Return the (X, Y) coordinate for the center point of the cell that contains the specified text.  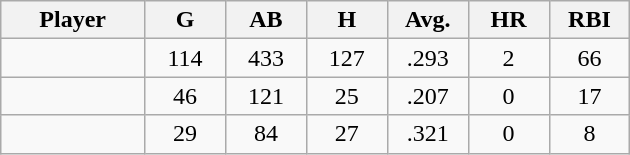
66 (590, 58)
29 (186, 134)
25 (346, 96)
RBI (590, 20)
2 (508, 58)
H (346, 20)
27 (346, 134)
Player (73, 20)
127 (346, 58)
433 (266, 58)
121 (266, 96)
HR (508, 20)
.321 (428, 134)
114 (186, 58)
.293 (428, 58)
.207 (428, 96)
AB (266, 20)
17 (590, 96)
46 (186, 96)
G (186, 20)
Avg. (428, 20)
84 (266, 134)
8 (590, 134)
